Locate the cell with the specified text and output its [x, y] center coordinate. 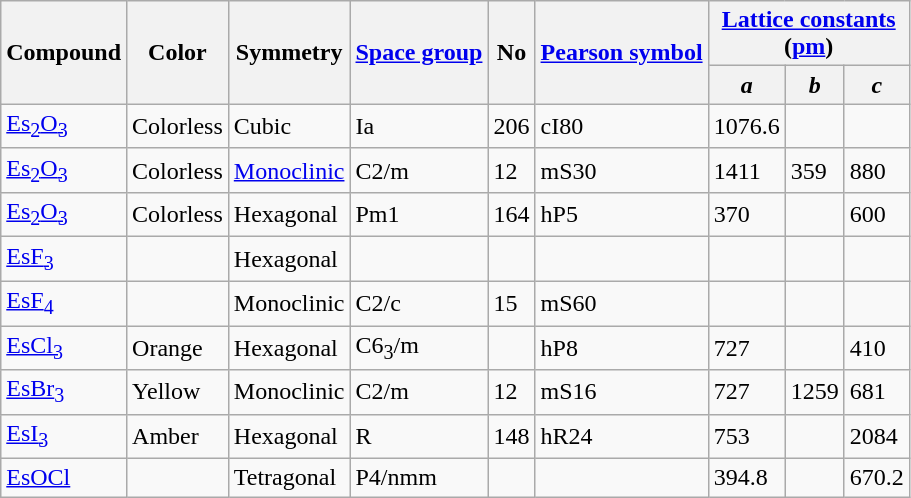
cI80 [622, 126]
No [512, 52]
EsF3 [64, 259]
753 [746, 436]
Orange [178, 348]
Cubic [289, 126]
EsCl3 [64, 348]
R [419, 436]
600 [876, 215]
1076.6 [746, 126]
C2/c [419, 303]
hR24 [622, 436]
Amber [178, 436]
Symmetry [289, 52]
15 [512, 303]
hP5 [622, 215]
C63/m [419, 348]
EsI3 [64, 436]
1411 [746, 170]
Yellow [178, 392]
Compound [64, 52]
EsOCl [64, 478]
681 [876, 392]
670.2 [876, 478]
410 [876, 348]
a [746, 85]
Color [178, 52]
b [814, 85]
mS16 [622, 392]
1259 [814, 392]
EsF4 [64, 303]
Space group [419, 52]
c [876, 85]
Pm1 [419, 215]
2084 [876, 436]
394.8 [746, 478]
EsBr3 [64, 392]
206 [512, 126]
mS60 [622, 303]
P4/nmm [419, 478]
880 [876, 170]
359 [814, 170]
148 [512, 436]
164 [512, 215]
370 [746, 215]
Lattice constants(pm) [808, 34]
Tetragonal [289, 478]
mS30 [622, 170]
Ia [419, 126]
hP8 [622, 348]
Pearson symbol [622, 52]
